Find where the given text appears and provide that cell's center as [x, y] coordinate. 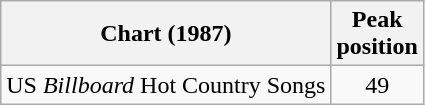
49 [377, 85]
Chart (1987) [166, 34]
Peakposition [377, 34]
US Billboard Hot Country Songs [166, 85]
